Extract the (X, Y) coordinate from the center of the cell holding the provided text.  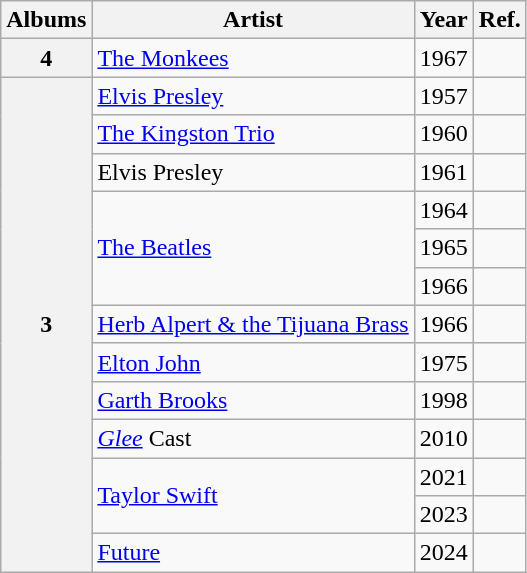
Artist (253, 20)
1975 (444, 362)
Glee Cast (253, 438)
2023 (444, 515)
1967 (444, 58)
Future (253, 553)
1965 (444, 248)
Elton John (253, 362)
Herb Alpert & the Tijuana Brass (253, 324)
1964 (444, 210)
Albums (46, 20)
1961 (444, 172)
3 (46, 324)
2010 (444, 438)
2024 (444, 553)
The Monkees (253, 58)
Year (444, 20)
1960 (444, 134)
Ref. (500, 20)
The Beatles (253, 248)
The Kingston Trio (253, 134)
Taylor Swift (253, 496)
Garth Brooks (253, 400)
4 (46, 58)
2021 (444, 477)
1998 (444, 400)
1957 (444, 96)
